Capture the cell that displays the provided text and extract its [x, y] central coordinate. 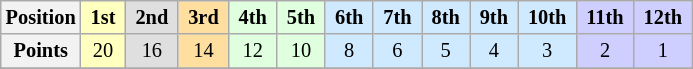
2nd [152, 17]
8 [349, 51]
1 [663, 51]
Position [41, 17]
10 [301, 51]
8th [446, 17]
4th [253, 17]
12 [253, 51]
9th [494, 17]
5 [446, 51]
5th [301, 17]
20 [104, 51]
14 [203, 51]
11th [604, 17]
6th [349, 17]
16 [152, 51]
3 [547, 51]
10th [547, 17]
Points [41, 51]
12th [663, 17]
3rd [203, 17]
2 [604, 51]
7th [397, 17]
6 [397, 51]
4 [494, 51]
1st [104, 17]
